Return the [x, y] coordinate for the center point of the cell that contains the specified text.  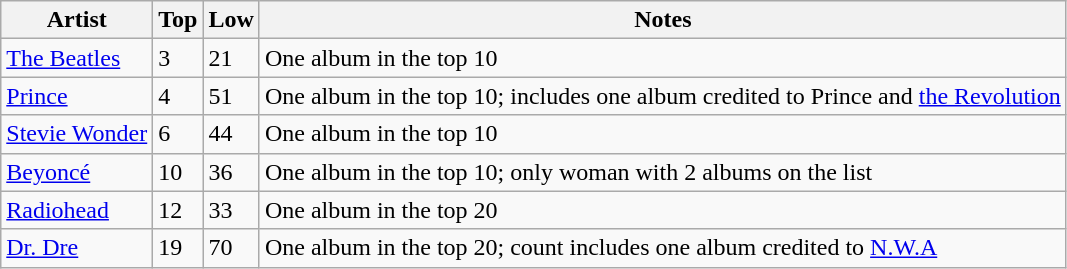
One album in the top 10; only woman with 2 albums on the list [662, 172]
12 [178, 210]
19 [178, 248]
Beyoncé [77, 172]
Low [231, 20]
Dr. Dre [77, 248]
21 [231, 58]
Artist [77, 20]
Prince [77, 96]
70 [231, 248]
33 [231, 210]
Notes [662, 20]
44 [231, 134]
One album in the top 10; includes one album credited to Prince and the Revolution [662, 96]
10 [178, 172]
Stevie Wonder [77, 134]
4 [178, 96]
51 [231, 96]
One album in the top 20; count includes one album credited to N.W.A [662, 248]
One album in the top 20 [662, 210]
6 [178, 134]
3 [178, 58]
36 [231, 172]
Radiohead [77, 210]
Top [178, 20]
The Beatles [77, 58]
